Provide the (x, y) coordinate of the cell's center where the given text is located.  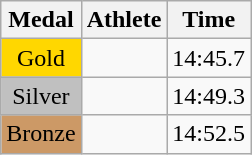
14:49.3 (209, 96)
Athlete (124, 20)
Time (209, 20)
Silver (41, 96)
Bronze (41, 134)
Gold (41, 58)
14:45.7 (209, 58)
14:52.5 (209, 134)
Medal (41, 20)
